Return [x, y] of the center of cell containing provided text 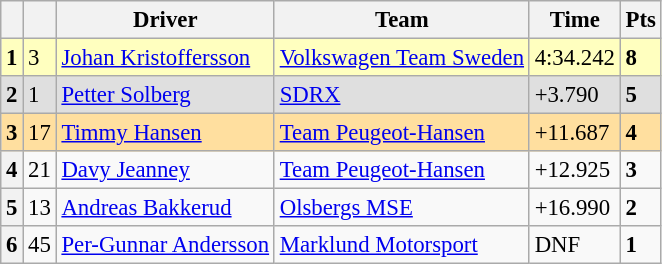
Andreas Bakkerud [165, 208]
Time [574, 20]
+16.990 [574, 208]
SDRX [402, 95]
8 [640, 58]
4:34.242 [574, 58]
45 [40, 245]
Pts [640, 20]
17 [40, 133]
Driver [165, 20]
Olsbergs MSE [402, 208]
Per-Gunnar Andersson [165, 245]
Johan Kristoffersson [165, 58]
DNF [574, 245]
Volkswagen Team Sweden [402, 58]
+12.925 [574, 170]
Davy Jeanney [165, 170]
+11.687 [574, 133]
21 [40, 170]
Team [402, 20]
13 [40, 208]
Petter Solberg [165, 95]
Timmy Hansen [165, 133]
Marklund Motorsport [402, 245]
+3.790 [574, 95]
6 [12, 245]
